For the text-containing cell, return its midpoint in (X, Y) coordinate format. 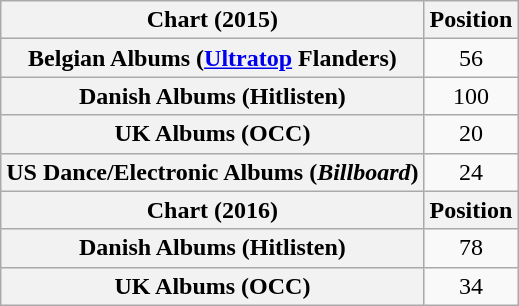
Chart (2016) (212, 210)
100 (471, 96)
24 (471, 172)
US Dance/Electronic Albums (Billboard) (212, 172)
34 (471, 286)
Chart (2015) (212, 20)
56 (471, 58)
20 (471, 134)
78 (471, 248)
Belgian Albums (Ultratop Flanders) (212, 58)
